Search for the cell housing the specified text and yield its (x, y) center coordinate. 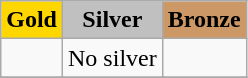
No silver (113, 58)
Gold (32, 20)
Silver (113, 20)
Bronze (204, 20)
